From the cell containing the given text, extract its center point as [X, Y] coordinate. 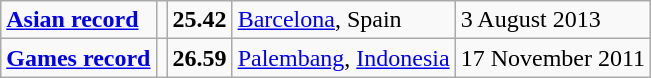
Palembang, Indonesia [344, 58]
Barcelona, Spain [344, 20]
Games record [78, 58]
17 November 2011 [552, 58]
25.42 [200, 20]
26.59 [200, 58]
3 August 2013 [552, 20]
Asian record [78, 20]
